Extract the (x, y) coordinate from the center of the cell holding the provided text.  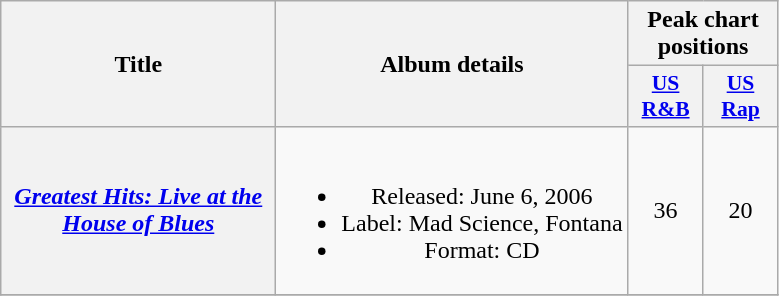
20 (740, 210)
Album details (452, 64)
US Rap (740, 96)
Peak chart positions (703, 34)
36 (666, 210)
Title (138, 64)
Greatest Hits: Live at the House of Blues (138, 210)
US R&B (666, 96)
Released: June 6, 2006Label: Mad Science, FontanaFormat: CD (452, 210)
